Extract the (x, y) coordinate from the center of the cell holding the provided text.  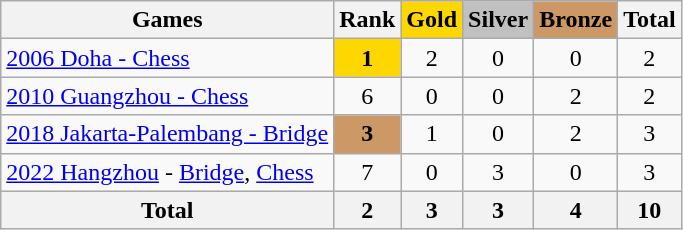
6 (368, 96)
4 (576, 210)
2006 Doha - Chess (168, 58)
Bronze (576, 20)
2018 Jakarta-Palembang - Bridge (168, 134)
7 (368, 172)
10 (650, 210)
2022 Hangzhou - Bridge, Chess (168, 172)
2010 Guangzhou - Chess (168, 96)
Games (168, 20)
Gold (432, 20)
Rank (368, 20)
Silver (498, 20)
